Provide the [x, y] coordinate of the cell's center where the given text is located.  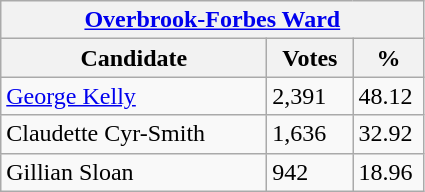
Gillian Sloan [134, 172]
18.96 [388, 172]
Votes [310, 58]
1,636 [310, 134]
Candidate [134, 58]
2,391 [310, 96]
Overbrook-Forbes Ward [212, 20]
George Kelly [134, 96]
942 [310, 172]
% [388, 58]
32.92 [388, 134]
Claudette Cyr-Smith [134, 134]
48.12 [388, 96]
